Determine the (x, y) coordinate at the center of the cell enclosing the given text.  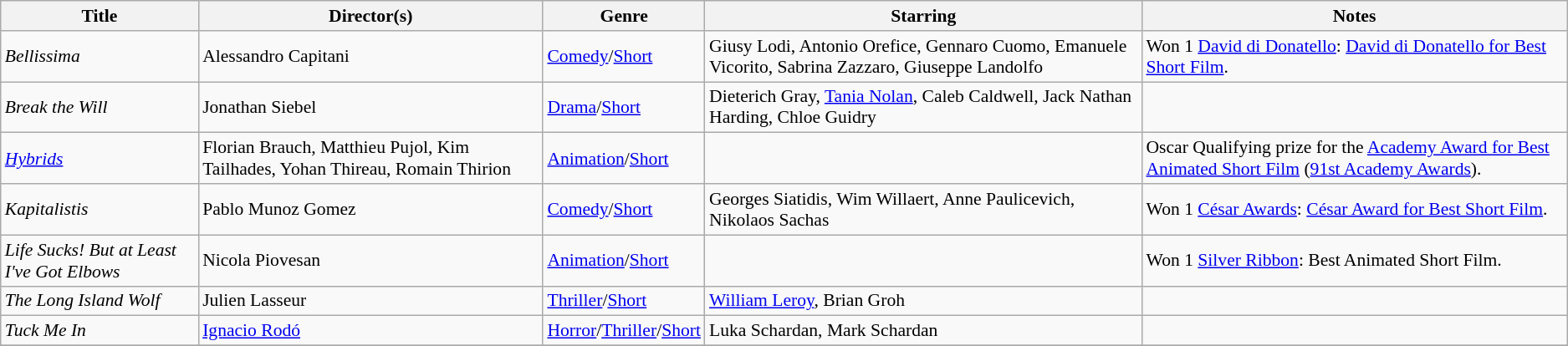
Alessandro Capitani (370, 57)
Notes (1354, 16)
Title (100, 16)
The Long Island Wolf (100, 301)
Pablo Munoz Gomez (370, 209)
Won 1 David di Donatello: David di Donatello for Best Short Film. (1354, 57)
Ignacio Rodó (370, 331)
Bellissima (100, 57)
Dieterich Gray, Tania Nolan, Caleb Caldwell, Jack Nathan Harding, Chloe Guidry (923, 107)
Oscar Qualifying prize for the Academy Award for Best Animated Short Film (91st Academy Awards). (1354, 159)
Drama/Short (624, 107)
Starring (923, 16)
Won 1 César Awards: César Award for Best Short Film. (1354, 209)
Thriller/Short (624, 301)
Julien Lasseur (370, 301)
Hybrids (100, 159)
Horror/Thriller/Short (624, 331)
Jonathan Siebel (370, 107)
Luka Schardan, Mark Schardan (923, 331)
Tuck Me In (100, 331)
Giusy Lodi, Antonio Orefice, Gennaro Cuomo, Emanuele Vicorito, Sabrina Zazzaro, Giuseppe Landolfo (923, 57)
Life Sucks! But at Least I've Got Elbows (100, 261)
Director(s) (370, 16)
Break the Will (100, 107)
Florian Brauch, Matthieu Pujol, Kim Tailhades, Yohan Thireau, Romain Thirion (370, 159)
Kapitalistis (100, 209)
William Leroy, Brian Groh (923, 301)
Won 1 Silver Ribbon: Best Animated Short Film. (1354, 261)
Genre (624, 16)
Georges Siatidis, Wim Willaert, Anne Paulicevich, Nikolaos Sachas (923, 209)
Nicola Piovesan (370, 261)
